Scan for the cell matching the given text and deliver its (x, y) coordinate at center. 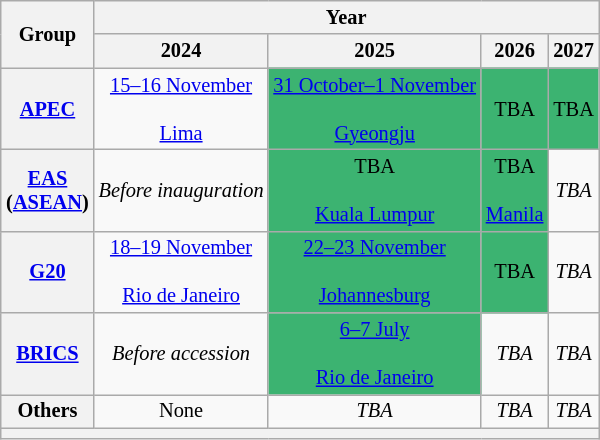
15–16 NovemberLima (182, 109)
Before inauguration (182, 190)
Before accession (182, 354)
BRICS (47, 354)
6–7 JulyRio de Janeiro (374, 354)
2024 (182, 51)
18–19 NovemberRio de Janeiro (182, 272)
Group (47, 34)
22–23 NovemberJohannesburg (374, 272)
2027 (573, 51)
APEC (47, 109)
TBAKuala Lumpur (374, 190)
G20 (47, 272)
31 October–1 NovemberGyeongju (374, 109)
TBAManila (514, 190)
Year (346, 17)
Others (47, 411)
2025 (374, 51)
EAS(ASEAN) (47, 190)
None (182, 411)
2026 (514, 51)
